Return the (X, Y) coordinate for the center point of the cell that contains the specified text.  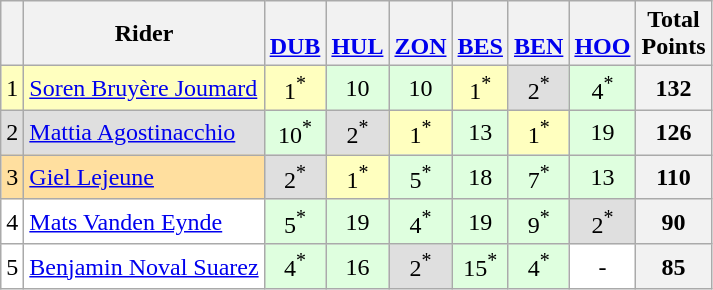
DUB (295, 34)
4 (12, 222)
5 (12, 266)
Benjamin Noval Suarez (144, 266)
10* (295, 132)
126 (674, 132)
3 (12, 178)
HUL (358, 34)
18 (480, 178)
7* (538, 178)
ZON (420, 34)
110 (674, 178)
85 (674, 266)
16 (358, 266)
132 (674, 88)
BEN (538, 34)
BES (480, 34)
- (602, 266)
1 (12, 88)
9* (538, 222)
Soren Bruyère Joumard (144, 88)
90 (674, 222)
2 (12, 132)
HOO (602, 34)
Rider (144, 34)
Mattia Agostinacchio (144, 132)
Giel Lejeune (144, 178)
Total Points (674, 34)
15* (480, 266)
Mats Vanden Eynde (144, 222)
